From the cell containing the given text, extract its center point as (X, Y) coordinate. 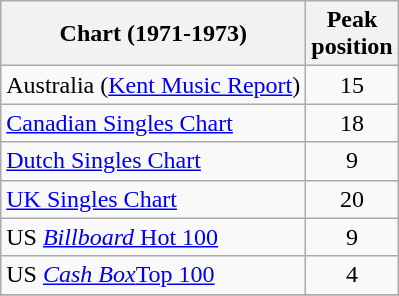
US Cash BoxTop 100 (154, 275)
Australia (Kent Music Report) (154, 85)
Dutch Singles Chart (154, 161)
Canadian Singles Chart (154, 123)
US Billboard Hot 100 (154, 237)
Chart (1971-1973) (154, 34)
4 (352, 275)
20 (352, 199)
18 (352, 123)
UK Singles Chart (154, 199)
Peakposition (352, 34)
15 (352, 85)
